Identify which cell holds the provided text, then report its (x, y) central coordinate. 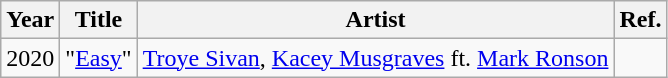
Ref. (640, 20)
Troye Sivan, Kacey Musgraves ft. Mark Ronson (376, 58)
Title (98, 20)
"Easy" (98, 58)
Year (30, 20)
2020 (30, 58)
Artist (376, 20)
